Identify which cell holds the provided text, then report its [X, Y] central coordinate. 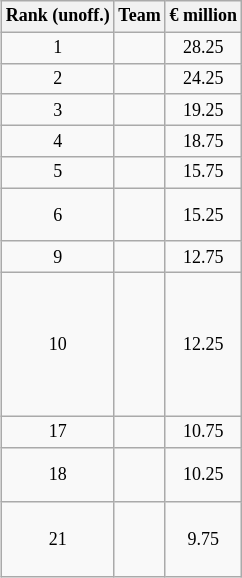
24.25 [203, 78]
15.75 [203, 172]
10.75 [203, 432]
Team [140, 16]
17 [58, 432]
10.25 [203, 474]
6 [58, 215]
18.75 [203, 140]
10 [58, 345]
4 [58, 140]
3 [58, 110]
Rank (unoff.) [58, 16]
1 [58, 48]
28.25 [203, 48]
9 [58, 256]
9.75 [203, 539]
12.75 [203, 256]
€ million [203, 16]
18 [58, 474]
21 [58, 539]
2 [58, 78]
15.25 [203, 215]
5 [58, 172]
12.25 [203, 345]
19.25 [203, 110]
